Provide the [X, Y] coordinate of the cell's center where the given text is located.  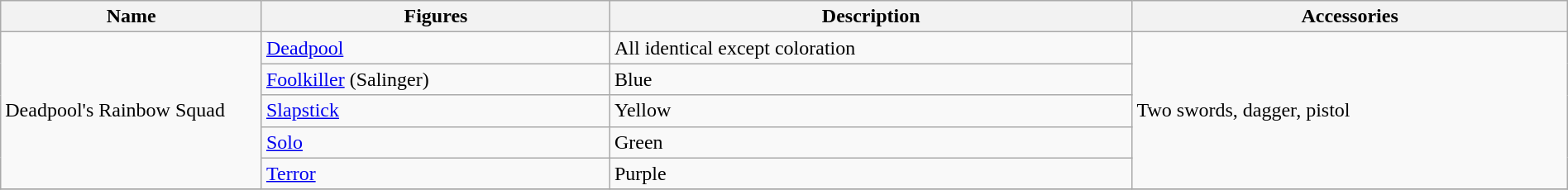
Foolkiller (Salinger) [435, 79]
Slapstick [435, 111]
Blue [871, 79]
Yellow [871, 111]
Name [131, 17]
Deadpool [435, 48]
Terror [435, 173]
Purple [871, 173]
Solo [435, 142]
Description [871, 17]
Accessories [1350, 17]
Figures [435, 17]
Green [871, 142]
Deadpool's Rainbow Squad [131, 111]
All identical except coloration [871, 48]
Two swords, dagger, pistol [1350, 111]
